Find where the given text appears and provide that cell's center as [X, Y] coordinate. 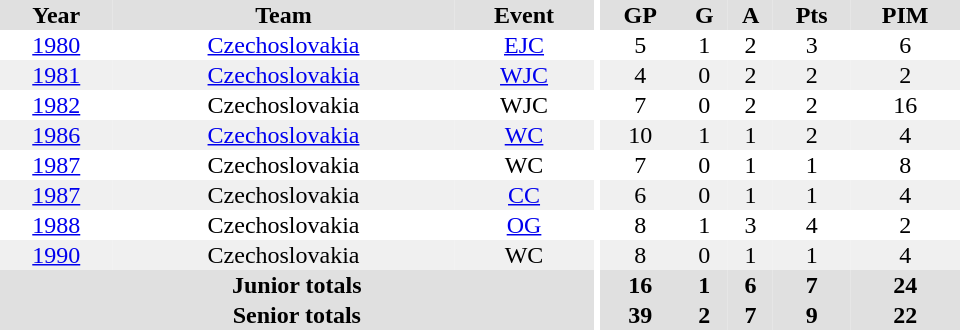
24 [905, 285]
Senior totals [297, 315]
A [750, 15]
PIM [905, 15]
22 [905, 315]
GP [640, 15]
Junior totals [297, 285]
1981 [56, 75]
1982 [56, 105]
CC [524, 195]
G [704, 15]
1988 [56, 225]
EJC [524, 45]
Event [524, 15]
Pts [812, 15]
10 [640, 135]
OG [524, 225]
1990 [56, 255]
5 [640, 45]
1986 [56, 135]
1980 [56, 45]
39 [640, 315]
Team [284, 15]
Year [56, 15]
9 [812, 315]
